Find where the given text appears and provide that cell's center as [x, y] coordinate. 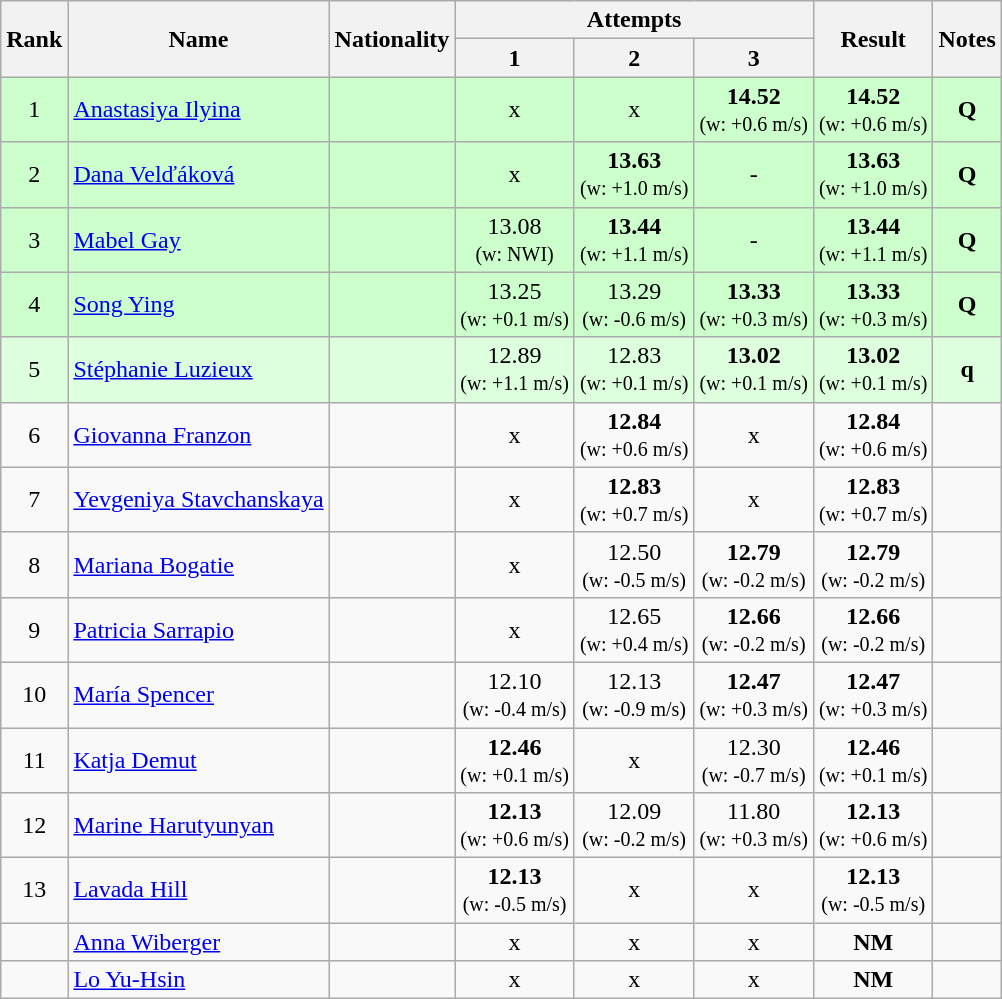
12.13 (w: -0.5 m/s) [873, 890]
12.65(w: +0.4 m/s) [634, 630]
Nationality [392, 39]
13.44 (w: +1.1 m/s) [873, 240]
9 [34, 630]
12.83 (w: +0.7 m/s) [873, 500]
Stéphanie Luzieux [198, 370]
12.50(w: -0.5 m/s) [634, 564]
13.33 (w: +0.3 m/s) [873, 304]
12.79 (w: -0.2 m/s) [873, 564]
14.52(w: +0.6 m/s) [754, 110]
13 [34, 890]
12.83(w: +0.1 m/s) [634, 370]
8 [34, 564]
12.47(w: +0.3 m/s) [754, 694]
12.13 (w: +0.6 m/s) [873, 826]
12.47 (w: +0.3 m/s) [873, 694]
13.29(w: -0.6 m/s) [634, 304]
Giovanna Franzon [198, 434]
12.83(w: +0.7 m/s) [634, 500]
Notes [967, 39]
12.10(w: -0.4 m/s) [515, 694]
12.66 (w: -0.2 m/s) [873, 630]
Patricia Sarrapio [198, 630]
Name [198, 39]
Song Ying [198, 304]
12.13(w: +0.6 m/s) [515, 826]
Marine Harutyunyan [198, 826]
Katja Demut [198, 760]
12.46 (w: +0.1 m/s) [873, 760]
Rank [34, 39]
13.25(w: +0.1 m/s) [515, 304]
12 [34, 826]
13.63(w: +1.0 m/s) [634, 174]
13.44(w: +1.1 m/s) [634, 240]
13.08(w: NWI) [515, 240]
10 [34, 694]
12.09(w: -0.2 m/s) [634, 826]
5 [34, 370]
12.46(w: +0.1 m/s) [515, 760]
12.13(w: -0.9 m/s) [634, 694]
María Spencer [198, 694]
Anastasiya Ilyina [198, 110]
13.63 (w: +1.0 m/s) [873, 174]
12.89(w: +1.1 m/s) [515, 370]
4 [34, 304]
13.02(w: +0.1 m/s) [754, 370]
7 [34, 500]
Yevgeniya Stavchanskaya [198, 500]
11.80(w: +0.3 m/s) [754, 826]
Dana Velďáková [198, 174]
12.84 (w: +0.6 m/s) [873, 434]
14.52 (w: +0.6 m/s) [873, 110]
Mabel Gay [198, 240]
12.84(w: +0.6 m/s) [634, 434]
12.13(w: -0.5 m/s) [515, 890]
Anna Wiberger [198, 942]
Result [873, 39]
Mariana Bogatie [198, 564]
12.30(w: -0.7 m/s) [754, 760]
13.02 (w: +0.1 m/s) [873, 370]
13.33(w: +0.3 m/s) [754, 304]
12.66(w: -0.2 m/s) [754, 630]
11 [34, 760]
Lavada Hill [198, 890]
q [967, 370]
Attempts [634, 20]
6 [34, 434]
12.79(w: -0.2 m/s) [754, 564]
Lo Yu-Hsin [198, 980]
